Provide the [X, Y] coordinate of the cell's center where the given text is located.  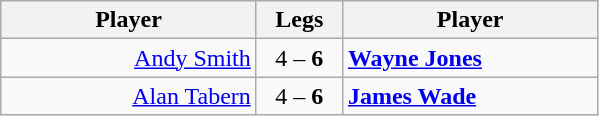
Andy Smith [129, 58]
James Wade [470, 96]
Legs [299, 20]
Wayne Jones [470, 58]
Alan Tabern [129, 96]
